Scan for the cell matching the given text and deliver its [x, y] coordinate at center. 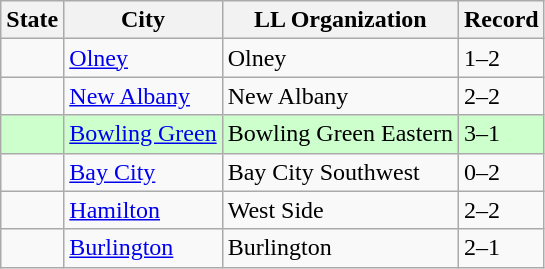
State [32, 20]
West Side [340, 210]
Bowling Green Eastern [340, 134]
Bay City [143, 172]
Hamilton [143, 210]
2–1 [502, 248]
Bowling Green [143, 134]
Record [502, 20]
0–2 [502, 172]
City [143, 20]
3–1 [502, 134]
Bay City Southwest [340, 172]
LL Organization [340, 20]
1–2 [502, 58]
